Extract the (x, y) coordinate from the center of the cell holding the provided text.  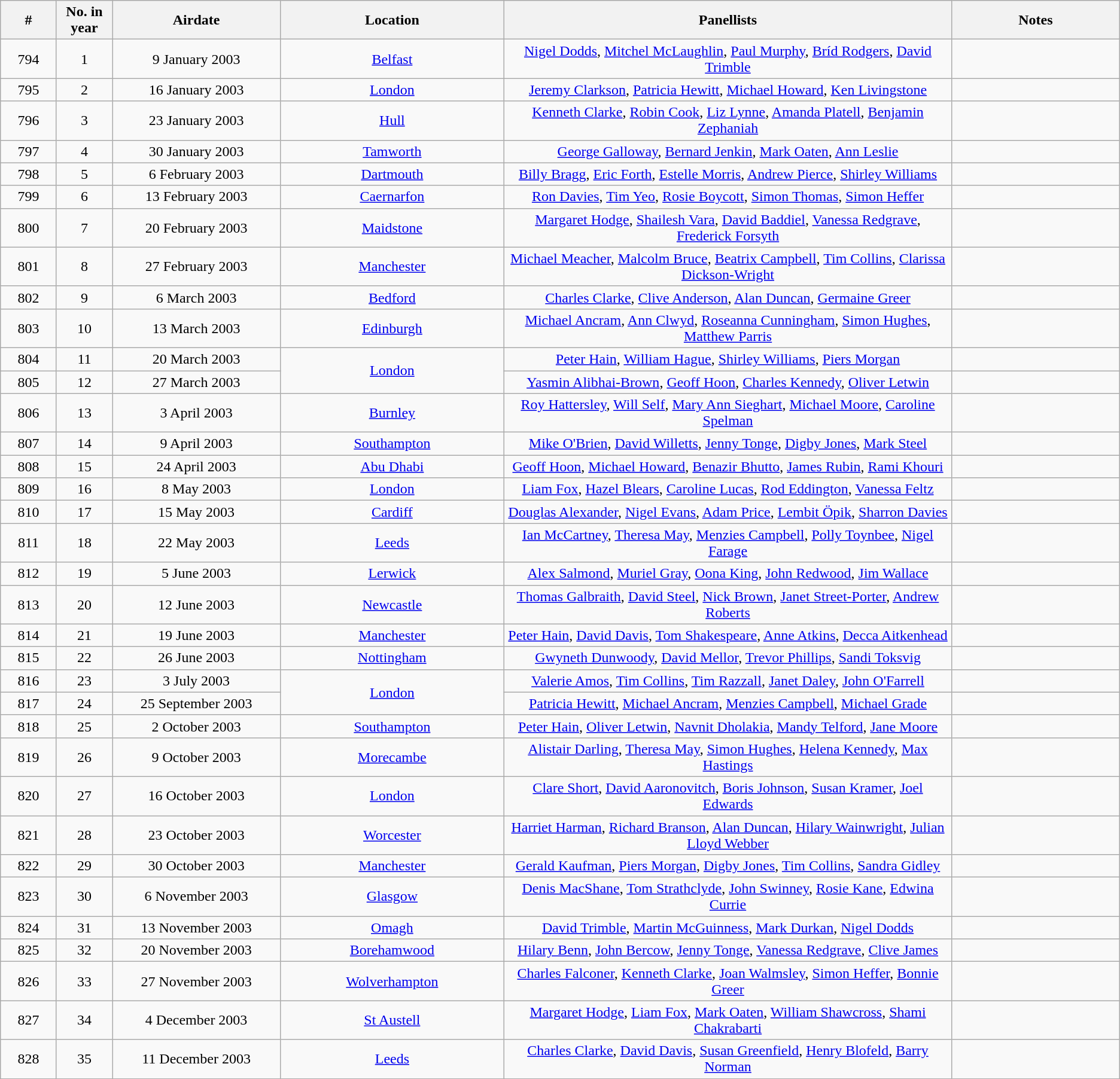
826 (29, 981)
20 (84, 604)
7 (84, 227)
4 (84, 151)
12 (84, 382)
Worcester (392, 835)
24 April 2003 (196, 467)
10 (84, 328)
9 (84, 297)
802 (29, 297)
Newcastle (392, 604)
Ian McCartney, Theresa May, Menzies Campbell, Polly Toynbee, Nigel Farage (728, 543)
794 (29, 59)
807 (29, 444)
24 (84, 703)
26 (84, 757)
Maidstone (392, 227)
9 April 2003 (196, 444)
Bedford (392, 297)
12 June 2003 (196, 604)
13 November 2003 (196, 928)
9 October 2003 (196, 757)
25 (84, 726)
Yasmin Alibhai-Brown, Geoff Hoon, Charles Kennedy, Oliver Letwin (728, 382)
32 (84, 950)
803 (29, 328)
Douglas Alexander, Nigel Evans, Adam Price, Lembit Öpik, Sharron Davies (728, 512)
817 (29, 703)
20 November 2003 (196, 950)
Airdate (196, 20)
Gwyneth Dunwoody, David Mellor, Trevor Phillips, Sandi Toksvig (728, 658)
23 October 2003 (196, 835)
George Galloway, Bernard Jenkin, Mark Oaten, Ann Leslie (728, 151)
819 (29, 757)
Patricia Hewitt, Michael Ancram, Menzies Campbell, Michael Grade (728, 703)
Caernarfon (392, 197)
812 (29, 574)
34 (84, 1020)
22 May 2003 (196, 543)
Geoff Hoon, Michael Howard, Benazir Bhutto, James Rubin, Rami Khouri (728, 467)
Omagh (392, 928)
825 (29, 950)
824 (29, 928)
828 (29, 1059)
813 (29, 604)
3 (84, 121)
33 (84, 981)
Glasgow (392, 897)
27 November 2003 (196, 981)
Denis MacShane, Tom Strathclyde, John Swinney, Rosie Kane, Edwina Currie (728, 897)
13 February 2003 (196, 197)
16 (84, 489)
23 January 2003 (196, 121)
Tamworth (392, 151)
804 (29, 359)
21 (84, 635)
827 (29, 1020)
821 (29, 835)
Location (392, 20)
801 (29, 267)
20 March 2003 (196, 359)
811 (29, 543)
Burnley (392, 413)
5 June 2003 (196, 574)
816 (29, 681)
35 (84, 1059)
810 (29, 512)
# (29, 20)
Michael Meacher, Malcolm Bruce, Beatrix Campbell, Tim Collins, Clarissa Dickson-Wright (728, 267)
Peter Hain, Oliver Letwin, Navnit Dholakia, Mandy Telford, Jane Moore (728, 726)
David Trimble, Martin McGuinness, Mark Durkan, Nigel Dodds (728, 928)
Edinburgh (392, 328)
Valerie Amos, Tim Collins, Tim Razzall, Janet Daley, John O'Farrell (728, 681)
6 November 2003 (196, 897)
6 (84, 197)
6 March 2003 (196, 297)
4 December 2003 (196, 1020)
822 (29, 866)
Wolverhampton (392, 981)
818 (29, 726)
19 (84, 574)
St Austell (392, 1020)
Notes (1036, 20)
Hull (392, 121)
13 March 2003 (196, 328)
809 (29, 489)
Morecambe (392, 757)
815 (29, 658)
26 June 2003 (196, 658)
8 (84, 267)
Panellists (728, 20)
8 May 2003 (196, 489)
30 January 2003 (196, 151)
Peter Hain, William Hague, Shirley Williams, Piers Morgan (728, 359)
Margaret Hodge, Shailesh Vara, David Baddiel, Vanessa Redgrave, Frederick Forsyth (728, 227)
30 October 2003 (196, 866)
25 September 2003 (196, 703)
2 October 2003 (196, 726)
806 (29, 413)
Charles Falconer, Kenneth Clarke, Joan Walmsley, Simon Heffer, Bonnie Greer (728, 981)
805 (29, 382)
16 January 2003 (196, 90)
Nottingham (392, 658)
15 May 2003 (196, 512)
1 (84, 59)
30 (84, 897)
Billy Bragg, Eric Forth, Estelle Morris, Andrew Pierce, Shirley Williams (728, 174)
9 January 2003 (196, 59)
Borehamwood (392, 950)
Thomas Galbraith, David Steel, Nick Brown, Janet Street-Porter, Andrew Roberts (728, 604)
20 February 2003 (196, 227)
820 (29, 795)
17 (84, 512)
28 (84, 835)
16 October 2003 (196, 795)
Belfast (392, 59)
11 December 2003 (196, 1059)
Gerald Kaufman, Piers Morgan, Digby Jones, Tim Collins, Sandra Gidley (728, 866)
Roy Hattersley, Will Self, Mary Ann Sieghart, Michael Moore, Caroline Spelman (728, 413)
Nigel Dodds, Mitchel McLaughlin, Paul Murphy, Bríd Rodgers, David Trimble (728, 59)
795 (29, 90)
Ron Davies, Tim Yeo, Rosie Boycott, Simon Thomas, Simon Heffer (728, 197)
Liam Fox, Hazel Blears, Caroline Lucas, Rod Eddington, Vanessa Feltz (728, 489)
808 (29, 467)
3 April 2003 (196, 413)
23 (84, 681)
27 (84, 795)
Margaret Hodge, Liam Fox, Mark Oaten, William Shawcross, Shami Chakrabarti (728, 1020)
Lerwick (392, 574)
No. in year (84, 20)
Alistair Darling, Theresa May, Simon Hughes, Helena Kennedy, Max Hastings (728, 757)
18 (84, 543)
800 (29, 227)
22 (84, 658)
Michael Ancram, Ann Clwyd, Roseanna Cunningham, Simon Hughes, Matthew Parris (728, 328)
823 (29, 897)
Charles Clarke, David Davis, Susan Greenfield, Henry Blofeld, Barry Norman (728, 1059)
27 February 2003 (196, 267)
Peter Hain, David Davis, Tom Shakespeare, Anne Atkins, Decca Aitkenhead (728, 635)
13 (84, 413)
Charles Clarke, Clive Anderson, Alan Duncan, Germaine Greer (728, 297)
11 (84, 359)
5 (84, 174)
814 (29, 635)
Cardiff (392, 512)
14 (84, 444)
19 June 2003 (196, 635)
Abu Dhabi (392, 467)
797 (29, 151)
799 (29, 197)
798 (29, 174)
2 (84, 90)
27 March 2003 (196, 382)
Jeremy Clarkson, Patricia Hewitt, Michael Howard, Ken Livingstone (728, 90)
Dartmouth (392, 174)
Mike O'Brien, David Willetts, Jenny Tonge, Digby Jones, Mark Steel (728, 444)
Clare Short, David Aaronovitch, Boris Johnson, Susan Kramer, Joel Edwards (728, 795)
Kenneth Clarke, Robin Cook, Liz Lynne, Amanda Platell, Benjamin Zephaniah (728, 121)
6 February 2003 (196, 174)
Harriet Harman, Richard Branson, Alan Duncan, Hilary Wainwright, Julian Lloyd Webber (728, 835)
15 (84, 467)
Alex Salmond, Muriel Gray, Oona King, John Redwood, Jim Wallace (728, 574)
796 (29, 121)
29 (84, 866)
31 (84, 928)
Hilary Benn, John Bercow, Jenny Tonge, Vanessa Redgrave, Clive James (728, 950)
3 July 2003 (196, 681)
